Identify which cell holds the provided text, then report its (x, y) central coordinate. 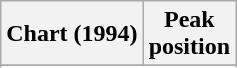
Chart (1994) (72, 34)
Peakposition (189, 34)
